From the cell containing the given text, extract its center point as (x, y) coordinate. 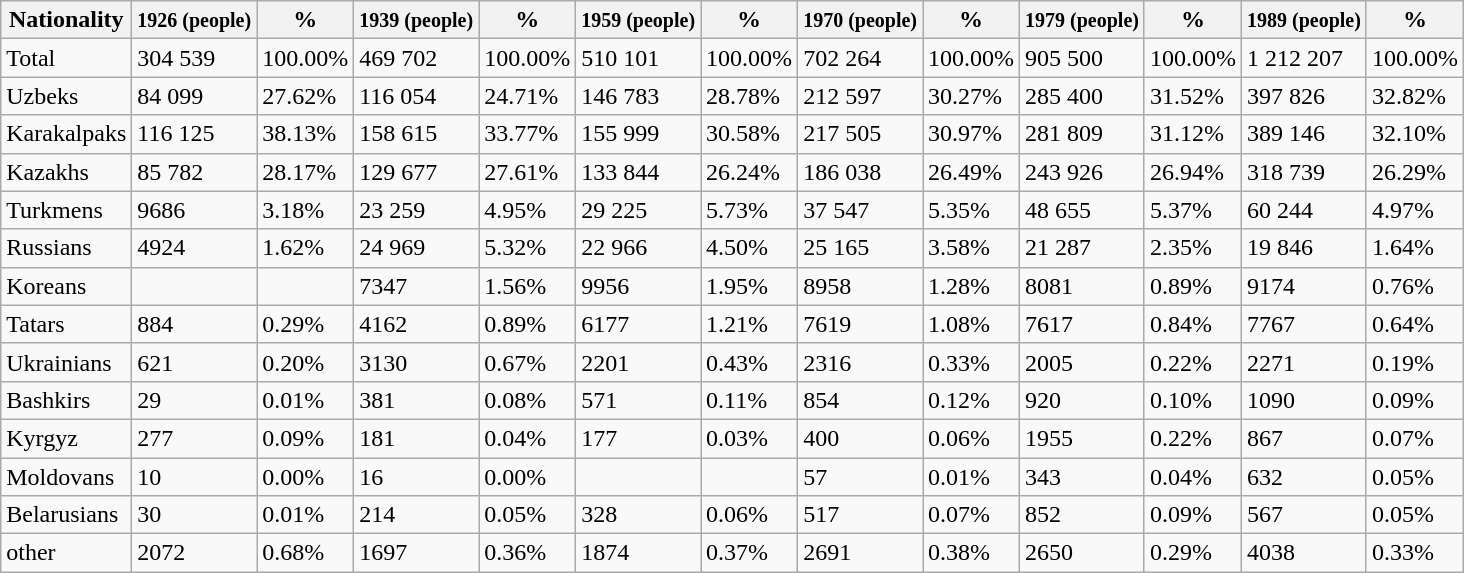
Russians (66, 248)
21 287 (1082, 248)
Nationality (66, 20)
26.49% (972, 172)
397 826 (1304, 96)
389 146 (1304, 134)
1697 (416, 553)
1970 (people) (860, 20)
0.11% (750, 400)
22 966 (638, 248)
Turkmens (66, 210)
9956 (638, 286)
19 846 (1304, 248)
285 400 (1082, 96)
116 054 (416, 96)
30 (194, 515)
37 547 (860, 210)
0.68% (306, 553)
48 655 (1082, 210)
854 (860, 400)
146 783 (638, 96)
0.03% (750, 438)
277 (194, 438)
32.10% (1414, 134)
26.29% (1414, 172)
26.24% (750, 172)
4162 (416, 324)
0.36% (528, 553)
8958 (860, 286)
9686 (194, 210)
214 (416, 515)
905 500 (1082, 58)
Bashkirs (66, 400)
5.32% (528, 248)
29 (194, 400)
31.52% (1192, 96)
Moldovans (66, 477)
381 (416, 400)
0.38% (972, 553)
318 739 (1304, 172)
158 615 (416, 134)
38.13% (306, 134)
181 (416, 438)
1.21% (750, 324)
884 (194, 324)
Tatars (66, 324)
Belarusians (66, 515)
6177 (638, 324)
1979 (people) (1082, 20)
5.37% (1192, 210)
133 844 (638, 172)
567 (1304, 515)
Kyrgyz (66, 438)
57 (860, 477)
7619 (860, 324)
155 999 (638, 134)
0.67% (528, 362)
0.37% (750, 553)
1.56% (528, 286)
186 038 (860, 172)
0.08% (528, 400)
2005 (1082, 362)
other (66, 553)
0.12% (972, 400)
3.18% (306, 210)
1.28% (972, 286)
2691 (860, 553)
0.43% (750, 362)
304 539 (194, 58)
400 (860, 438)
27.61% (528, 172)
343 (1082, 477)
1959 (people) (638, 20)
217 505 (860, 134)
116 125 (194, 134)
5.35% (972, 210)
1.95% (750, 286)
0.76% (1414, 286)
4038 (1304, 553)
4.50% (750, 248)
632 (1304, 477)
Karakalpaks (66, 134)
30.97% (972, 134)
2316 (860, 362)
16 (416, 477)
212 597 (860, 96)
517 (860, 515)
2.35% (1192, 248)
5.73% (750, 210)
27.62% (306, 96)
2650 (1082, 553)
3.58% (972, 248)
7617 (1082, 324)
24.71% (528, 96)
469 702 (416, 58)
281 809 (1082, 134)
84 099 (194, 96)
177 (638, 438)
4924 (194, 248)
9174 (1304, 286)
1.62% (306, 248)
852 (1082, 515)
Kazakhs (66, 172)
1.64% (1414, 248)
4.95% (528, 210)
328 (638, 515)
Uzbeks (66, 96)
28.17% (306, 172)
31.12% (1192, 134)
28.78% (750, 96)
0.84% (1192, 324)
10 (194, 477)
2201 (638, 362)
Koreans (66, 286)
85 782 (194, 172)
60 244 (1304, 210)
0.10% (1192, 400)
510 101 (638, 58)
7347 (416, 286)
702 264 (860, 58)
30.27% (972, 96)
26.94% (1192, 172)
1.08% (972, 324)
24 969 (416, 248)
867 (1304, 438)
621 (194, 362)
23 259 (416, 210)
0.64% (1414, 324)
4.97% (1414, 210)
1989 (people) (1304, 20)
25 165 (860, 248)
2072 (194, 553)
1874 (638, 553)
1926 (people) (194, 20)
129 677 (416, 172)
7767 (1304, 324)
32.82% (1414, 96)
571 (638, 400)
1955 (1082, 438)
1090 (1304, 400)
1939 (people) (416, 20)
30.58% (750, 134)
Total (66, 58)
243 926 (1082, 172)
3130 (416, 362)
2271 (1304, 362)
0.20% (306, 362)
29 225 (638, 210)
33.77% (528, 134)
8081 (1082, 286)
920 (1082, 400)
0.19% (1414, 362)
1 212 207 (1304, 58)
Ukrainians (66, 362)
